Return the (x, y) coordinate for the center point of the cell that contains the specified text.  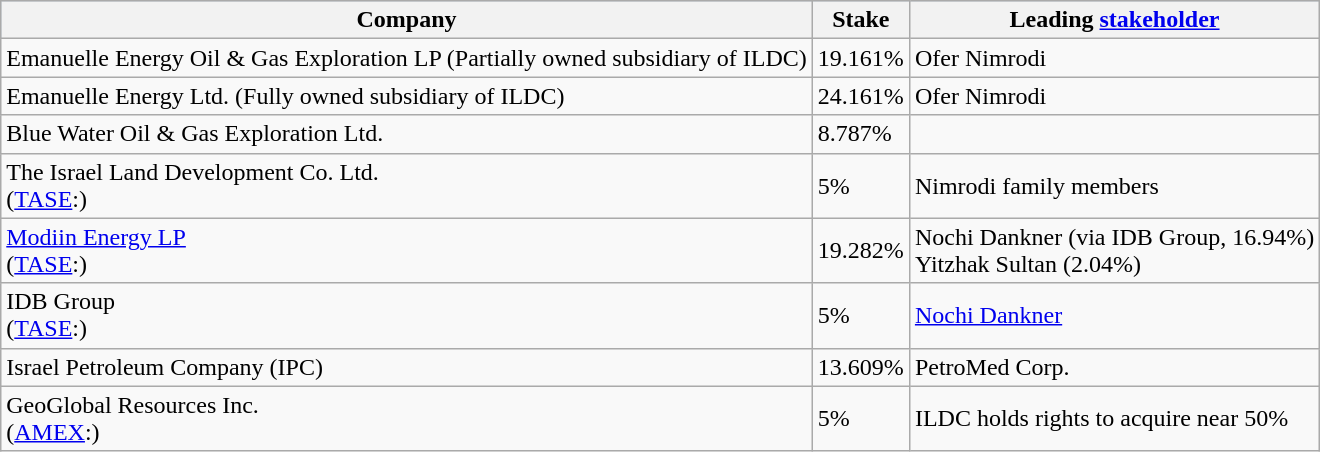
Emanuelle Energy Oil & Gas Exploration LP (Partially owned subsidiary of ILDC) (407, 58)
Leading stakeholder (1114, 20)
The Israel Land Development Co. Ltd.(TASE:) (407, 186)
24.161% (860, 96)
Modiin Energy LP(TASE:) (407, 250)
19.161% (860, 58)
Blue Water Oil & Gas Exploration Ltd. (407, 134)
Stake (860, 20)
PetroMed Corp. (1114, 367)
Emanuelle Energy Ltd. (Fully owned subsidiary of ILDC) (407, 96)
IDB Group(TASE:) (407, 316)
Nochi Dankner (1114, 316)
19.282% (860, 250)
Nimrodi family members (1114, 186)
Nochi Dankner (via IDB Group, 16.94%) Yitzhak Sultan (2.04%) (1114, 250)
8.787% (860, 134)
13.609% (860, 367)
Company (407, 20)
Israel Petroleum Company (IPC) (407, 367)
ILDC holds rights to acquire near 50% (1114, 418)
GeoGlobal Resources Inc.(AMEX:) (407, 418)
